Capture the cell that displays the provided text and extract its (x, y) central coordinate. 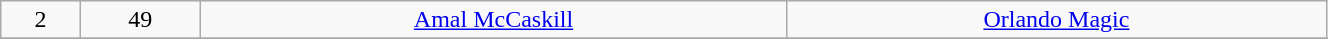
2 (40, 20)
Orlando Magic (1056, 20)
49 (140, 20)
Amal McCaskill (494, 20)
